Locate the cell with the specified text and output its (X, Y) center coordinate. 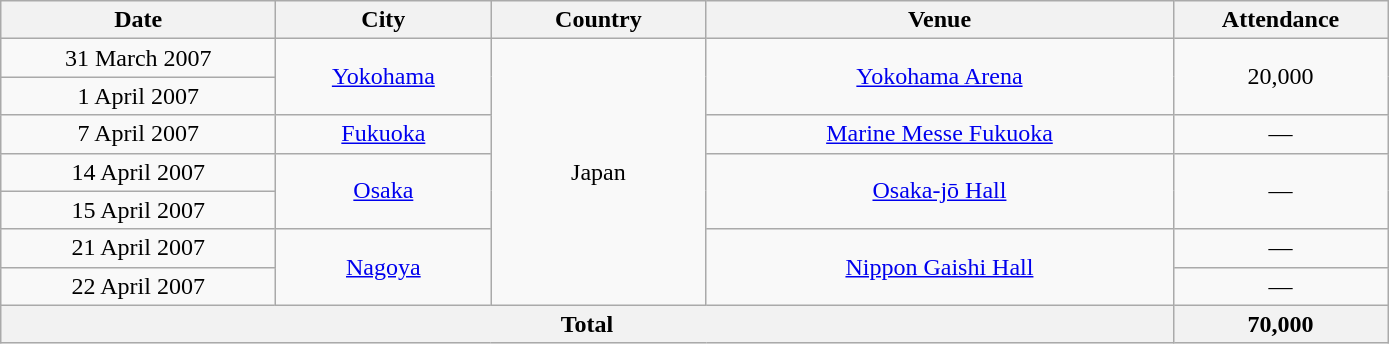
Marine Messe Fukuoka (940, 134)
70,000 (1280, 324)
Country (598, 20)
Attendance (1280, 20)
Osaka-jō Hall (940, 191)
1 April 2007 (138, 96)
Osaka (384, 191)
20,000 (1280, 77)
Total (587, 324)
7 April 2007 (138, 134)
Fukuoka (384, 134)
Date (138, 20)
Yokohama Arena (940, 77)
15 April 2007 (138, 210)
Nippon Gaishi Hall (940, 267)
Yokohama (384, 77)
21 April 2007 (138, 248)
Nagoya (384, 267)
22 April 2007 (138, 286)
31 March 2007 (138, 58)
Venue (940, 20)
City (384, 20)
Japan (598, 172)
14 April 2007 (138, 172)
